Return the [X, Y] coordinate for the center point of the cell that contains the specified text.  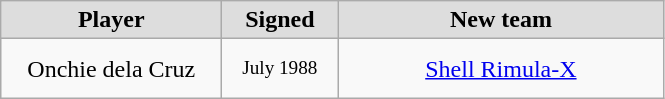
Onchie dela Cruz [112, 69]
July 1988 [280, 69]
Signed [280, 20]
Player [112, 20]
Shell Rimula-X [501, 69]
New team [501, 20]
